Output the (x, y) coordinate of the center of the cell containing the given text.  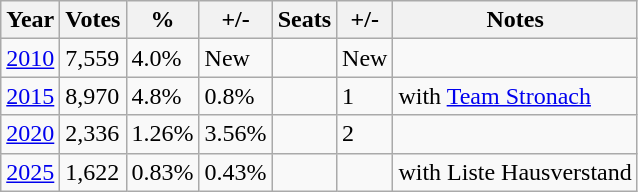
1.26% (162, 134)
Notes (515, 20)
% (162, 20)
Year (30, 20)
0.8% (236, 96)
2015 (30, 96)
4.0% (162, 58)
0.43% (236, 172)
Votes (93, 20)
2020 (30, 134)
8,970 (93, 96)
7,559 (93, 58)
with Liste Hausverstand (515, 172)
2,336 (93, 134)
2025 (30, 172)
with Team Stronach (515, 96)
1,622 (93, 172)
3.56% (236, 134)
2010 (30, 58)
0.83% (162, 172)
1 (365, 96)
Seats (304, 20)
4.8% (162, 96)
2 (365, 134)
